Return [X, Y] of the center of cell containing provided text 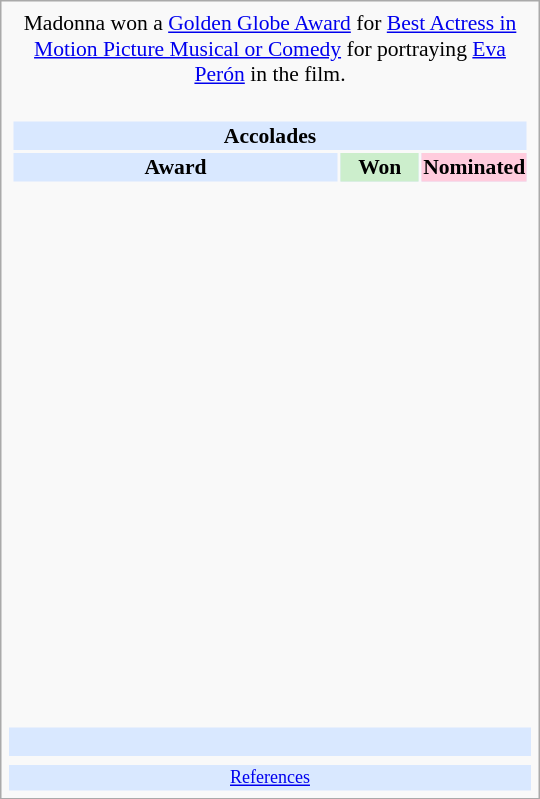
Award [175, 167]
References [270, 778]
Accolades Award Won Nominated [270, 408]
Accolades [270, 135]
Won [380, 167]
Madonna won a Golden Globe Award for Best Actress in Motion Picture Musical or Comedy for portraying Eva Perón in the film. [270, 49]
Nominated [474, 167]
